Scan for the cell matching the given text and deliver its (X, Y) coordinate at center. 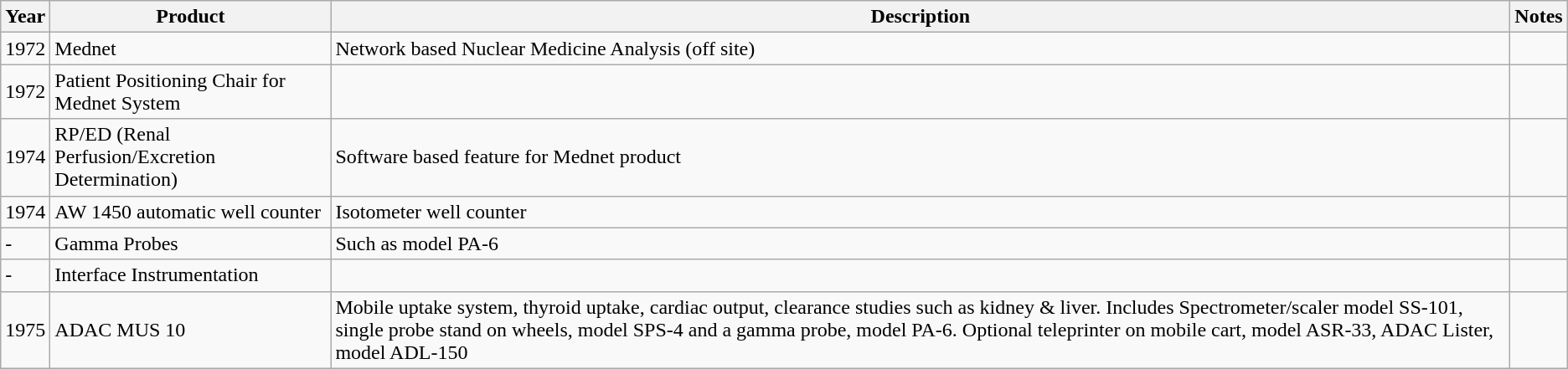
1975 (25, 330)
Notes (1539, 17)
Gamma Probes (191, 243)
Product (191, 17)
Mednet (191, 49)
Such as model PA-6 (921, 243)
ADAC MUS 10 (191, 330)
Interface Instrumentation (191, 275)
Network based Nuclear Medicine Analysis (off site) (921, 49)
Software based feature for Mednet product (921, 157)
Description (921, 17)
Isotometer well counter (921, 212)
RP/ED (Renal Perfusion/Excretion Determination) (191, 157)
Patient Positioning Chair for Mednet System (191, 92)
Year (25, 17)
AW 1450 automatic well counter (191, 212)
